Identify which cell holds the provided text, then report its [x, y] central coordinate. 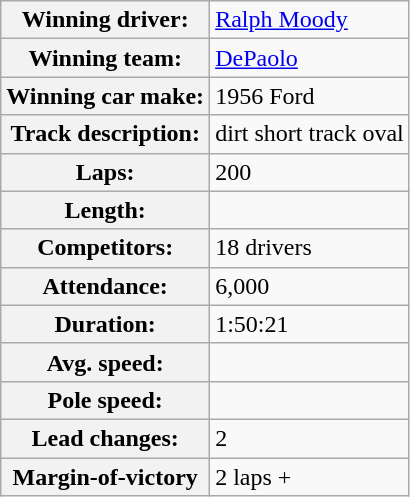
Duration: [106, 324]
dirt short track oval [310, 134]
Winning car make: [106, 96]
Length: [106, 210]
Pole speed: [106, 400]
18 drivers [310, 248]
Competitors: [106, 248]
Winning team: [106, 58]
Winning driver: [106, 20]
2 [310, 438]
Margin-of-victory [106, 477]
1:50:21 [310, 324]
Avg. speed: [106, 362]
200 [310, 172]
Lead changes: [106, 438]
DePaolo [310, 58]
1956 Ford [310, 96]
Laps: [106, 172]
Track description: [106, 134]
Attendance: [106, 286]
2 laps + [310, 477]
Ralph Moody [310, 20]
6,000 [310, 286]
